From the cell containing the given text, extract its center point as (x, y) coordinate. 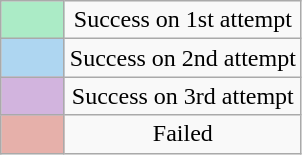
Success on 1st attempt (182, 20)
Success on 2nd attempt (182, 58)
Failed (182, 134)
Success on 3rd attempt (182, 96)
